Identify which cell holds the provided text, then report its (X, Y) central coordinate. 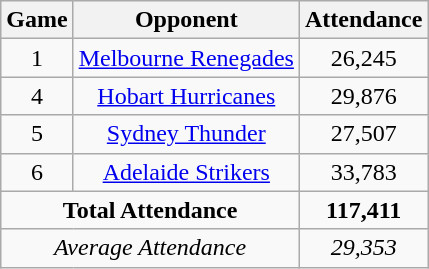
Sydney Thunder (186, 134)
Attendance (363, 20)
Game (37, 20)
117,411 (363, 210)
Hobart Hurricanes (186, 96)
5 (37, 134)
33,783 (363, 172)
6 (37, 172)
4 (37, 96)
Average Attendance (150, 248)
Opponent (186, 20)
29,876 (363, 96)
Adelaide Strikers (186, 172)
29,353 (363, 248)
Melbourne Renegades (186, 58)
26,245 (363, 58)
27,507 (363, 134)
Total Attendance (150, 210)
1 (37, 58)
